Capture the cell that displays the provided text and extract its [X, Y] central coordinate. 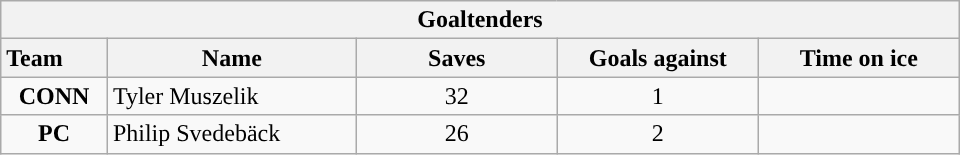
1 [658, 96]
2 [658, 134]
Goals against [658, 58]
Team [54, 58]
Goaltenders [480, 20]
Time on ice [858, 58]
Name [232, 58]
PC [54, 134]
26 [456, 134]
Philip Svedebäck [232, 134]
Saves [456, 58]
CONN [54, 96]
Tyler Muszelik [232, 96]
32 [456, 96]
